Search for the cell housing the specified text and yield its (x, y) center coordinate. 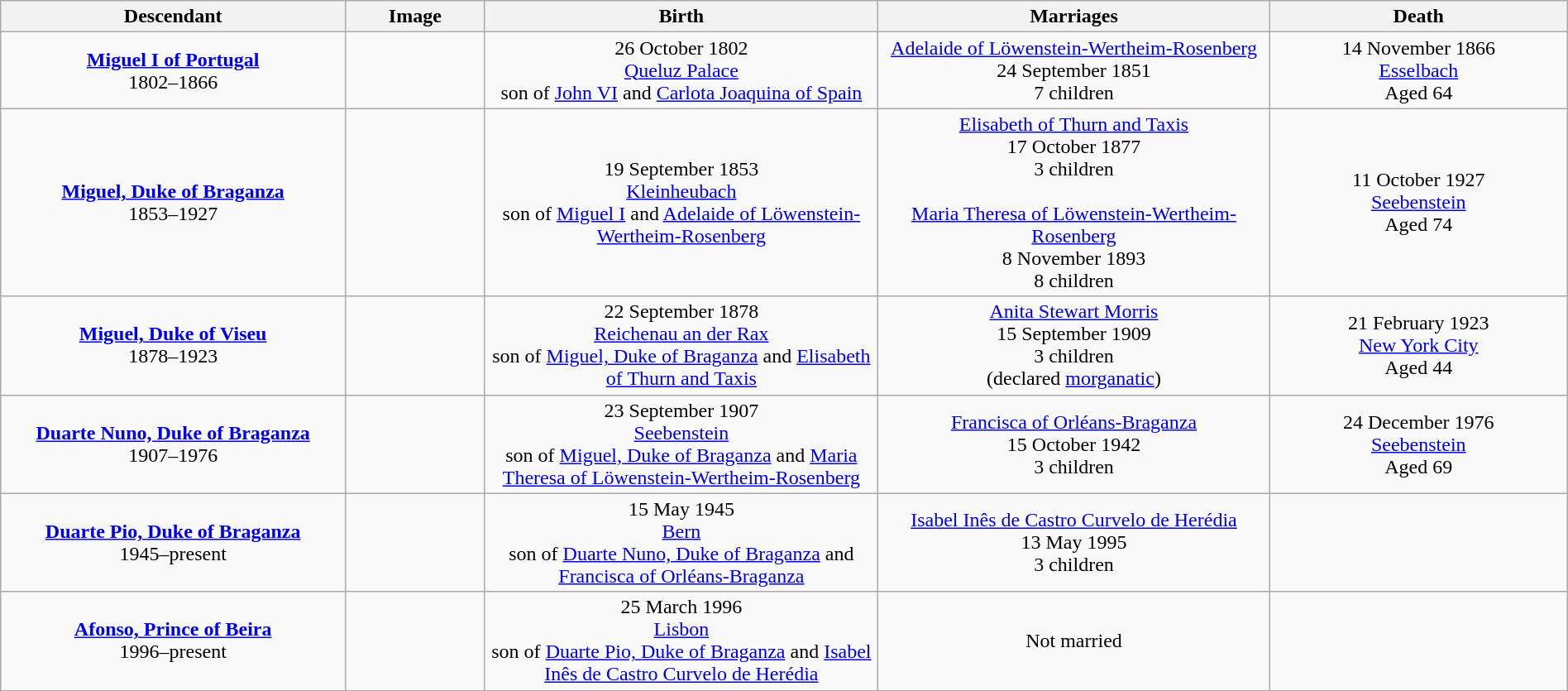
22 September 1878Reichenau an der Raxson of Miguel, Duke of Braganza and Elisabeth of Thurn and Taxis (681, 346)
23 September 1907Seebensteinson of Miguel, Duke of Braganza and Maria Theresa of Löwenstein-Wertheim-Rosenberg (681, 444)
Duarte Nuno, Duke of Braganza1907–1976 (174, 444)
Marriages (1074, 17)
Adelaide of Löwenstein-Wertheim-Rosenberg24 September 18517 children (1074, 70)
Birth (681, 17)
19 September 1853Kleinheubachson of Miguel I and Adelaide of Löwenstein-Wertheim-Rosenberg (681, 202)
Afonso, Prince of Beira1996–present (174, 641)
14 November 1866EsselbachAged 64 (1418, 70)
21 February 1923New York CityAged 44 (1418, 346)
Not married (1074, 641)
Elisabeth of Thurn and Taxis17 October 18773 childrenMaria Theresa of Löwenstein-Wertheim-Rosenberg8 November 18938 children (1074, 202)
15 May 1945Bernson of Duarte Nuno, Duke of Braganza and Francisca of Orléans-Braganza (681, 543)
Francisca of Orléans-Braganza15 October 19423 children (1074, 444)
Miguel I of Portugal1802–1866 (174, 70)
Death (1418, 17)
26 October 1802Queluz Palaceson of John VI and Carlota Joaquina of Spain (681, 70)
Isabel Inês de Castro Curvelo de Herédia13 May 19953 children (1074, 543)
Anita Stewart Morris15 September 19093 children(declared morganatic) (1074, 346)
11 October 1927SeebensteinAged 74 (1418, 202)
24 December 1976SeebensteinAged 69 (1418, 444)
Image (415, 17)
Duarte Pio, Duke of Braganza1945–present (174, 543)
25 March 1996Lisbonson of Duarte Pio, Duke of Braganza and Isabel Inês de Castro Curvelo de Herédia (681, 641)
Descendant (174, 17)
Miguel, Duke of Braganza1853–1927 (174, 202)
Miguel, Duke of Viseu1878–1923 (174, 346)
